Extract the (X, Y) coordinate from the center of the cell holding the provided text.  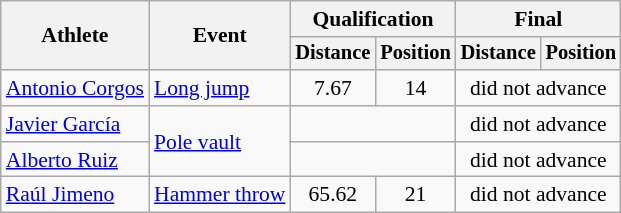
7.67 (332, 88)
14 (415, 88)
Athlete (75, 36)
65.62 (332, 195)
Qualification (372, 19)
Alberto Ruiz (75, 160)
Event (220, 36)
Raúl Jimeno (75, 195)
Antonio Corgos (75, 88)
Pole vault (220, 142)
Long jump (220, 88)
21 (415, 195)
Hammer throw (220, 195)
Final (538, 19)
Javier García (75, 124)
